Extract the [x, y] coordinate from the center of the cell holding the provided text.  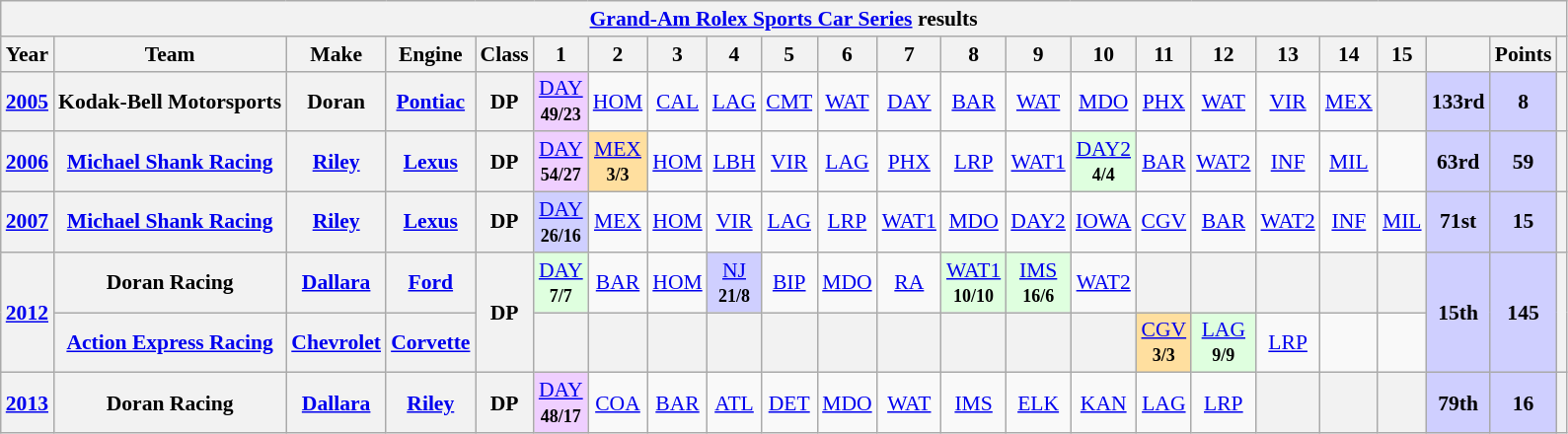
WAT1 10/10 [973, 282]
CGV 3/3 [1163, 343]
145 [1524, 313]
Year [28, 54]
DAY2 [1038, 223]
Class [505, 54]
ATL [734, 402]
LAG 9/9 [1224, 343]
10 [1103, 54]
Make [336, 54]
16 [1524, 402]
14 [1349, 54]
4 [734, 54]
9 [1038, 54]
Kodak-Bell Motorsports [170, 101]
BIP [789, 282]
Team [170, 54]
133rd [1458, 101]
IMS 16/6 [1038, 282]
Pontiac [430, 101]
NJ 21/8 [734, 282]
RA [910, 282]
Doran [336, 101]
Points [1524, 54]
IMS [973, 402]
Grand-Am Rolex Sports Car Series results [784, 19]
3 [677, 54]
DAY 26/16 [560, 223]
DAY 7/7 [560, 282]
79th [1458, 402]
DAY 48/17 [560, 402]
DAY 49/23 [560, 101]
CGV [1163, 223]
Chevrolet [336, 343]
71st [1458, 223]
2 [618, 54]
COA [618, 402]
63rd [1458, 162]
Corvette [430, 343]
13 [1287, 54]
2006 [28, 162]
DAY2 4/4 [1103, 162]
Ford [430, 282]
12 [1224, 54]
MEX 3/3 [618, 162]
2005 [28, 101]
1 [560, 54]
CAL [677, 101]
CMT [789, 101]
LBH [734, 162]
Engine [430, 54]
IOWA [1103, 223]
6 [847, 54]
7 [910, 54]
59 [1524, 162]
Action Express Racing [170, 343]
11 [1163, 54]
DAY [910, 101]
ELK [1038, 402]
DET [789, 402]
5 [789, 54]
2007 [28, 223]
KAN [1103, 402]
DAY 54/27 [560, 162]
15th [1458, 313]
2013 [28, 402]
2012 [28, 313]
